Extract the [x, y] coordinate from the center of the cell holding the provided text.  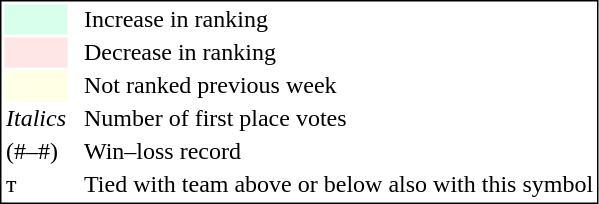
Win–loss record [338, 151]
Increase in ranking [338, 19]
Tied with team above or below also with this symbol [338, 185]
т [36, 185]
Number of first place votes [338, 119]
Italics [36, 119]
Not ranked previous week [338, 85]
(#–#) [36, 151]
Decrease in ranking [338, 53]
